Capture the cell that displays the provided text and extract its [x, y] central coordinate. 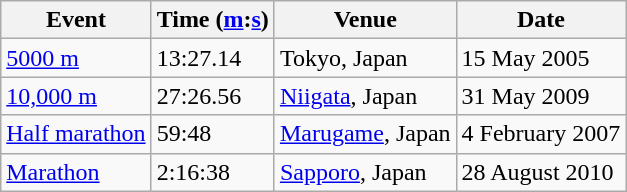
27:26.56 [212, 96]
5000 m [76, 58]
Date [541, 20]
15 May 2005 [541, 58]
Tokyo, Japan [365, 58]
Marugame, Japan [365, 134]
Niigata, Japan [365, 96]
Venue [365, 20]
Marathon [76, 172]
Half marathon [76, 134]
2:16:38 [212, 172]
Time (m:s) [212, 20]
13:27.14 [212, 58]
Sapporo, Japan [365, 172]
4 February 2007 [541, 134]
28 August 2010 [541, 172]
10,000 m [76, 96]
59:48 [212, 134]
31 May 2009 [541, 96]
Event [76, 20]
